For the text-containing cell, return its midpoint in [x, y] coordinate format. 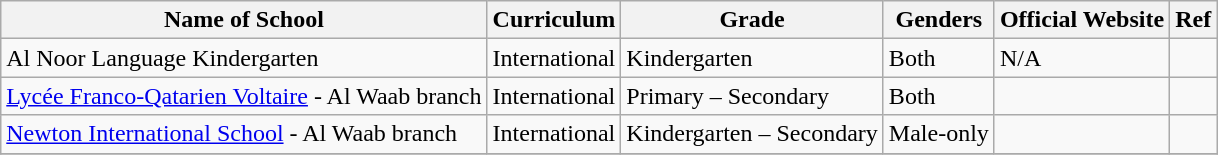
Primary – Secondary [752, 96]
Genders [938, 20]
Kindergarten – Secondary [752, 134]
Al Noor Language Kindergarten [244, 58]
Grade [752, 20]
Official Website [1082, 20]
Kindergarten [752, 58]
Male-only [938, 134]
Name of School [244, 20]
Newton International School - Al Waab branch [244, 134]
Ref [1194, 20]
Curriculum [554, 20]
Lycée Franco-Qatarien Voltaire - Al Waab branch [244, 96]
N/A [1082, 58]
